Return (x, y) of the center of cell containing provided text 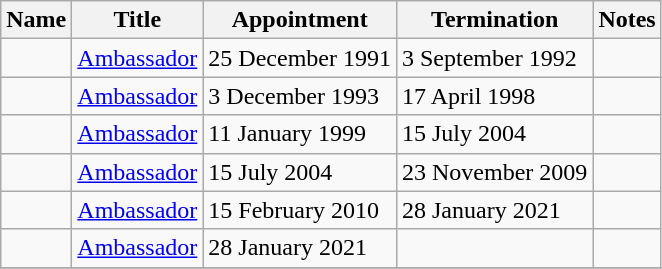
3 September 1992 (494, 58)
17 April 1998 (494, 96)
3 December 1993 (300, 96)
Name (36, 20)
25 December 1991 (300, 58)
23 November 2009 (494, 172)
Appointment (300, 20)
Title (138, 20)
11 January 1999 (300, 134)
15 February 2010 (300, 210)
Termination (494, 20)
Notes (627, 20)
